Identify which cell holds the provided text, then report its [x, y] central coordinate. 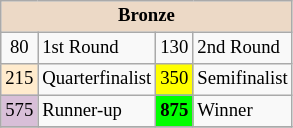
875 [174, 112]
80 [20, 48]
Runner-up [97, 112]
215 [20, 80]
1st Round [97, 48]
350 [174, 80]
575 [20, 112]
Winner [242, 112]
Semifinalist [242, 80]
Quarterfinalist [97, 80]
130 [174, 48]
2nd Round [242, 48]
Bronze [146, 16]
